Return the (x, y) coordinate for the center point of the cell that contains the specified text.  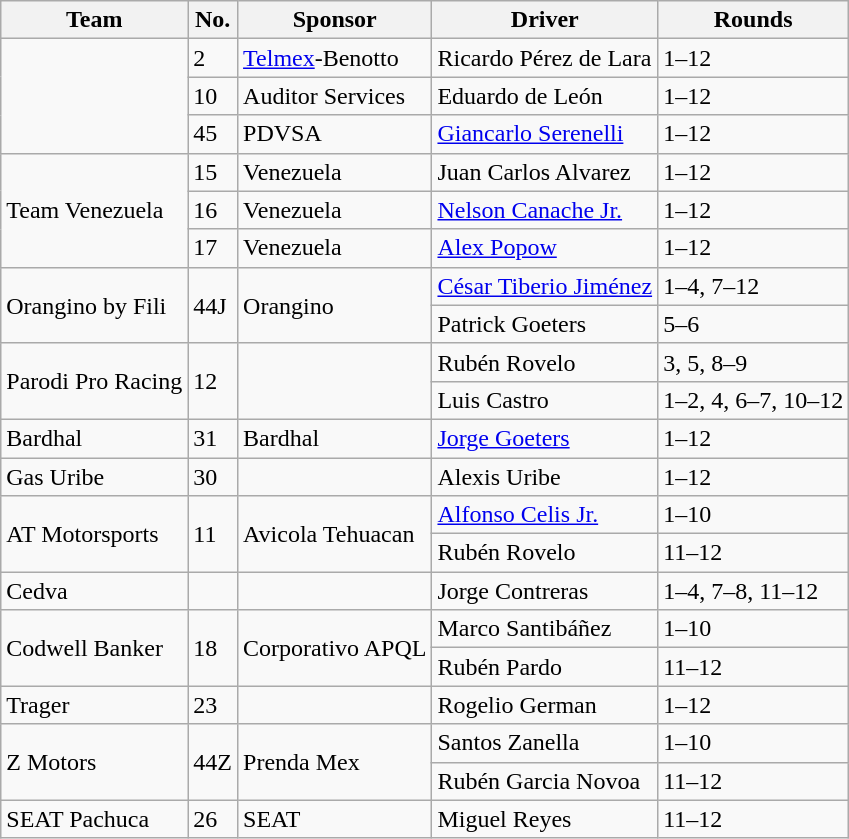
Alfonso Celis Jr. (545, 515)
1–2, 4, 6–7, 10–12 (754, 400)
Miguel Reyes (545, 819)
Alex Popow (545, 248)
Gas Uribe (94, 477)
11 (213, 534)
Prenda Mex (335, 762)
1–4, 7–12 (754, 286)
SEAT Pachuca (94, 819)
Rubén Garcia Novoa (545, 781)
10 (213, 96)
44J (213, 305)
Eduardo de León (545, 96)
Santos Zanella (545, 743)
Patrick Goeters (545, 324)
Rubén Pardo (545, 667)
Orangino (335, 305)
3, 5, 8–9 (754, 362)
Sponsor (335, 20)
Alexis Uribe (545, 477)
Auditor Services (335, 96)
Luis Castro (545, 400)
César Tiberio Jiménez (545, 286)
Juan Carlos Alvarez (545, 172)
2 (213, 58)
Marco Santibáñez (545, 629)
Z Motors (94, 762)
Driver (545, 20)
18 (213, 648)
PDVSA (335, 134)
44Z (213, 762)
No. (213, 20)
Jorge Contreras (545, 591)
23 (213, 705)
Cedva (94, 591)
30 (213, 477)
Rogelio German (545, 705)
Team (94, 20)
Corporativo APQL (335, 648)
Codwell Banker (94, 648)
Orangino by Fili (94, 305)
31 (213, 438)
Ricardo Pérez de Lara (545, 58)
Telmex-Benotto (335, 58)
AT Motorsports (94, 534)
45 (213, 134)
Rounds (754, 20)
Nelson Canache Jr. (545, 210)
1–4, 7–8, 11–12 (754, 591)
17 (213, 248)
12 (213, 381)
Avicola Tehuacan (335, 534)
Giancarlo Serenelli (545, 134)
Trager (94, 705)
SEAT (335, 819)
5–6 (754, 324)
Parodi Pro Racing (94, 381)
15 (213, 172)
26 (213, 819)
Jorge Goeters (545, 438)
Team Venezuela (94, 210)
16 (213, 210)
